Output the [X, Y] coordinate of the center of the cell containing the given text.  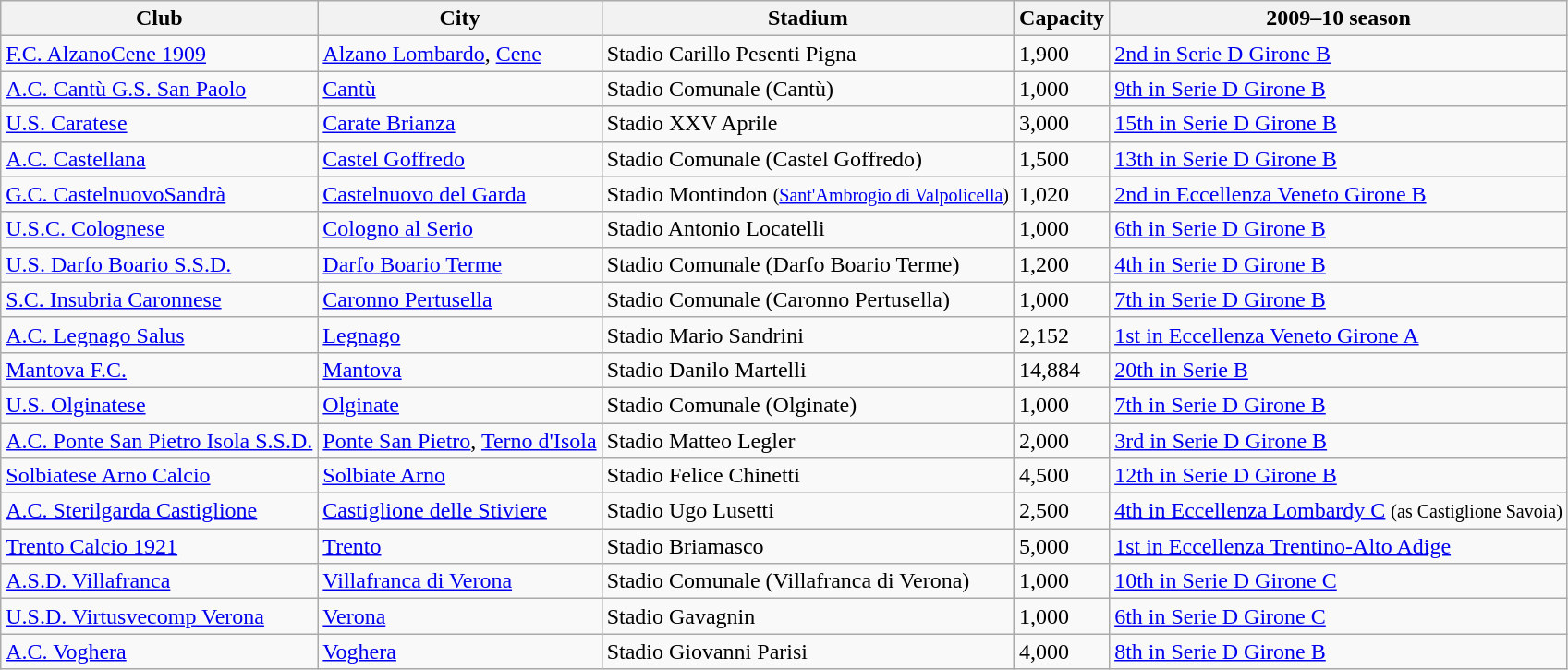
Capacity [1063, 18]
Darfo Boario Terme [460, 264]
20th in Serie B [1339, 370]
A.S.D. Villafranca [159, 581]
Alzano Lombardo, Cene [460, 54]
4th in Serie D Girone B [1339, 264]
Stadio Briamasco [808, 546]
2nd in Serie D Girone B [1339, 54]
3,000 [1063, 124]
Stadio Comunale (Villafranca di Verona) [808, 581]
Mantova [460, 370]
Stadio Comunale (Castel Goffredo) [808, 159]
Stadio Comunale (Darfo Boario Terme) [808, 264]
2,000 [1063, 441]
Stadio Danilo Martelli [808, 370]
Voghera [460, 652]
Stadio Matteo Legler [808, 441]
6th in Serie D Girone B [1339, 229]
F.C. AlzanoCene 1909 [159, 54]
A.C. Sterilgarda Castiglione [159, 511]
Trento [460, 546]
U.S. Caratese [159, 124]
Castelnuovo del Garda [460, 194]
4,500 [1063, 476]
Stadio Antonio Locatelli [808, 229]
Stadio Carillo Pesenti Pigna [808, 54]
G.C. CastelnuovoSandrà [159, 194]
1st in Eccellenza Veneto Girone A [1339, 335]
Stadio Felice Chinetti [808, 476]
2009–10 season [1339, 18]
Stadio Ugo Lusetti [808, 511]
U.S. Darfo Boario S.S.D. [159, 264]
15th in Serie D Girone B [1339, 124]
6th in Serie D Girone C [1339, 616]
Stadium [808, 18]
Ponte San Pietro, Terno d'Isola [460, 441]
3rd in Serie D Girone B [1339, 441]
Castiglione delle Stiviere [460, 511]
Solbiate Arno [460, 476]
Carate Brianza [460, 124]
2,152 [1063, 335]
1,900 [1063, 54]
Solbiatese Arno Calcio [159, 476]
Castel Goffredo [460, 159]
Stadio XXV Aprile [808, 124]
Club [159, 18]
1,500 [1063, 159]
A.C. Voghera [159, 652]
Trento Calcio 1921 [159, 546]
Stadio Montindon (Sant'Ambrogio di Valpolicella) [808, 194]
A.C. Castellana [159, 159]
13th in Serie D Girone B [1339, 159]
12th in Serie D Girone B [1339, 476]
A.C. Cantù G.S. San Paolo [159, 89]
Mantova F.C. [159, 370]
1st in Eccellenza Trentino-Alto Adige [1339, 546]
Verona [460, 616]
A.C. Ponte San Pietro Isola S.S.D. [159, 441]
2nd in Eccellenza Veneto Girone B [1339, 194]
Stadio Comunale (Cantù) [808, 89]
S.C. Insubria Caronnese [159, 299]
Stadio Mario Sandrini [808, 335]
A.C. Legnago Salus [159, 335]
Olginate [460, 405]
9th in Serie D Girone B [1339, 89]
8th in Serie D Girone B [1339, 652]
Legnago [460, 335]
Cologno al Serio [460, 229]
Villafranca di Verona [460, 581]
City [460, 18]
1,020 [1063, 194]
1,200 [1063, 264]
14,884 [1063, 370]
U.S.D. Virtusvecomp Verona [159, 616]
Stadio Comunale (Olginate) [808, 405]
U.S.C. Colognese [159, 229]
Stadio Comunale (Caronno Pertusella) [808, 299]
Caronno Pertusella [460, 299]
4,000 [1063, 652]
Stadio Giovanni Parisi [808, 652]
Cantù [460, 89]
10th in Serie D Girone C [1339, 581]
5,000 [1063, 546]
Stadio Gavagnin [808, 616]
U.S. Olginatese [159, 405]
4th in Eccellenza Lombardy C (as Castiglione Savoia) [1339, 511]
2,500 [1063, 511]
